Identify which cell holds the provided text, then report its [x, y] central coordinate. 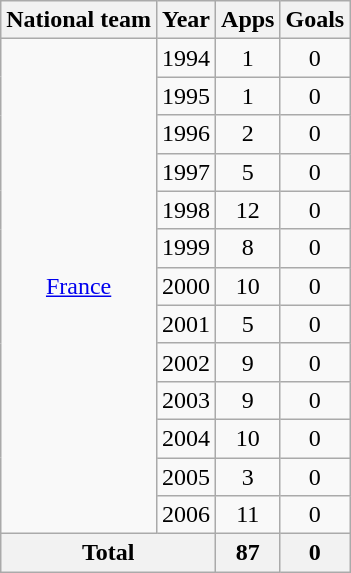
2006 [186, 515]
Year [186, 20]
2002 [186, 362]
2004 [186, 438]
Apps [248, 20]
1994 [186, 58]
12 [248, 210]
1998 [186, 210]
National team [79, 20]
1999 [186, 248]
3 [248, 477]
11 [248, 515]
2005 [186, 477]
Goals [315, 20]
87 [248, 553]
1996 [186, 134]
France [79, 286]
8 [248, 248]
2 [248, 134]
Total [108, 553]
1997 [186, 172]
2000 [186, 286]
1995 [186, 96]
2001 [186, 324]
2003 [186, 400]
